Output the (x, y) coordinate of the center of the cell containing the given text.  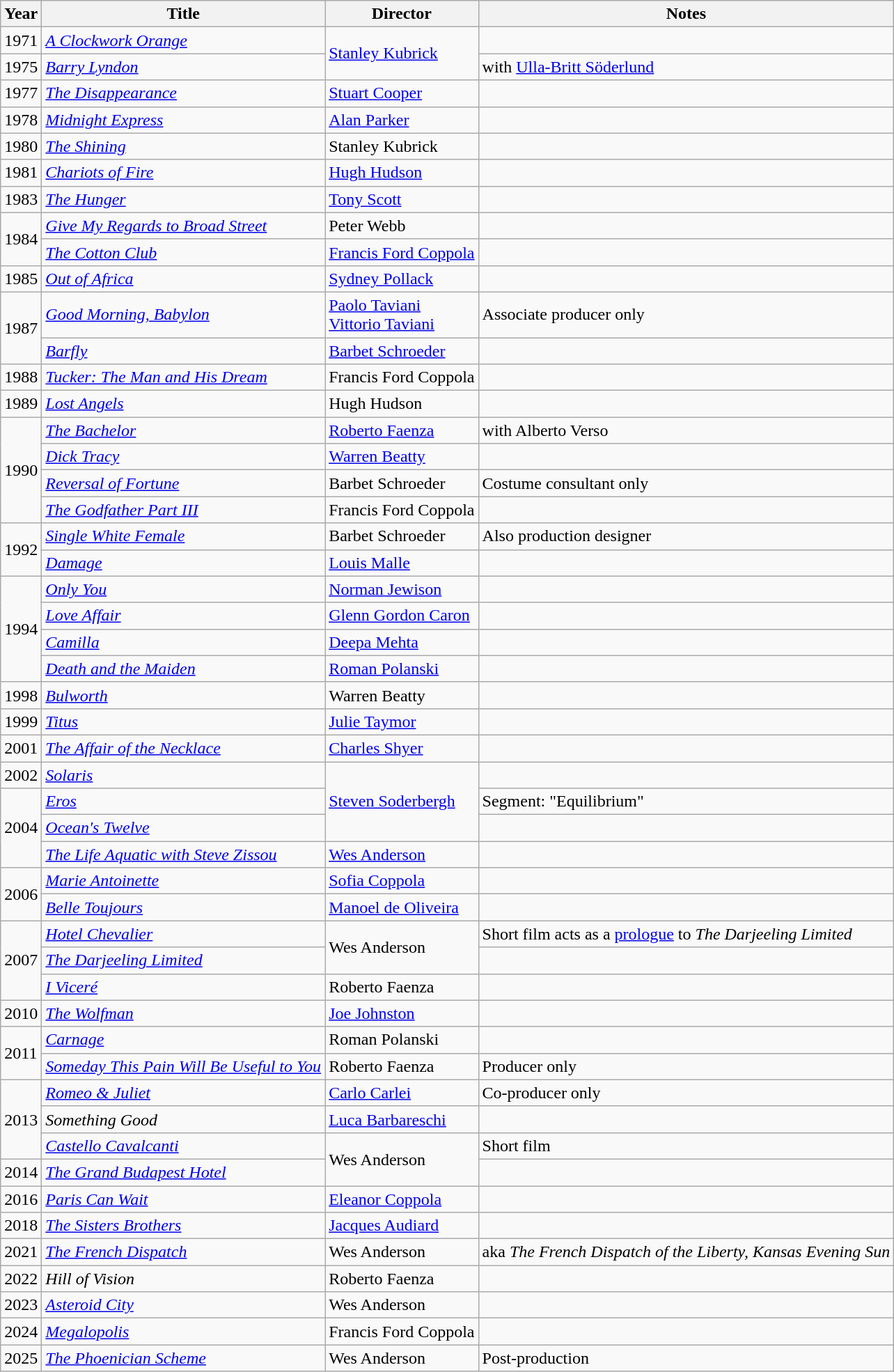
Death and the Maiden (184, 669)
1988 (21, 377)
Jacques Audiard (402, 1226)
The Disappearance (184, 93)
Notes (687, 14)
The Bachelor (184, 430)
2023 (21, 1305)
Luca Barbareschi (402, 1119)
Bulworth (184, 695)
Tony Scott (402, 199)
Also production designer (687, 536)
Norman Jewison (402, 589)
The Godfather Part III (184, 510)
2006 (21, 894)
Producer only (687, 1066)
Something Good (184, 1119)
Julie Taymor (402, 722)
Only You (184, 589)
2011 (21, 1053)
2022 (21, 1279)
The Grand Budapest Hotel (184, 1172)
The French Dispatch (184, 1252)
2002 (21, 775)
Sydney Pollack (402, 279)
Director (402, 14)
1999 (21, 722)
2025 (21, 1358)
Associate producer only (687, 315)
2013 (21, 1119)
Castello Cavalcanti (184, 1146)
Good Morning, Babylon (184, 315)
Carlo Carlei (402, 1093)
1984 (21, 239)
1998 (21, 695)
Give My Regards to Broad Street (184, 226)
Chariots of Fire (184, 173)
Manoel de Oliveira (402, 907)
Solaris (184, 775)
2024 (21, 1332)
Hotel Chevalier (184, 934)
2014 (21, 1172)
The Affair of the Necklace (184, 748)
Barfly (184, 350)
The Phoenician Scheme (184, 1358)
1981 (21, 173)
2007 (21, 960)
The Life Aquatic with Steve Zissou (184, 855)
aka The French Dispatch of the Liberty, Kansas Evening Sun (687, 1252)
with Ulla-Britt Söderlund (687, 67)
A Clockwork Orange (184, 40)
The Sisters Brothers (184, 1226)
1975 (21, 67)
Charles Shyer (402, 748)
Love Affair (184, 616)
1971 (21, 40)
1977 (21, 93)
Asteroid City (184, 1305)
1989 (21, 404)
1992 (21, 549)
The Shining (184, 146)
Titus (184, 722)
Stuart Cooper (402, 93)
1978 (21, 120)
Out of Africa (184, 279)
Short film acts as a prologue to The Darjeeling Limited (687, 934)
The Wolfman (184, 1013)
2001 (21, 748)
Alan Parker (402, 120)
Damage (184, 563)
The Cotton Club (184, 252)
Ocean's Twelve (184, 828)
Someday This Pain Will Be Useful to You (184, 1066)
Post-production (687, 1358)
The Hunger (184, 199)
2010 (21, 1013)
Peter Webb (402, 226)
Joe Johnston (402, 1013)
Midnight Express (184, 120)
Title (184, 14)
Camilla (184, 642)
1987 (21, 327)
Paris Can Wait (184, 1199)
2016 (21, 1199)
Deepa Mehta (402, 642)
1990 (21, 470)
I Viceré (184, 987)
Reversal of Fortune (184, 483)
Barry Lyndon (184, 67)
Carnage (184, 1040)
Tucker: The Man and His Dream (184, 377)
Co-producer only (687, 1093)
1983 (21, 199)
Louis Malle (402, 563)
Belle Toujours (184, 907)
Hill of Vision (184, 1279)
with Alberto Verso (687, 430)
Romeo & Juliet (184, 1093)
Eleanor Coppola (402, 1199)
The Darjeeling Limited (184, 960)
Year (21, 14)
Paolo Taviani Vittorio Taviani (402, 315)
Glenn Gordon Caron (402, 616)
Lost Angels (184, 404)
1980 (21, 146)
2021 (21, 1252)
Sofia Coppola (402, 881)
2018 (21, 1226)
1985 (21, 279)
1994 (21, 629)
Single White Female (184, 536)
Megalopolis (184, 1332)
Short film (687, 1146)
Steven Soderbergh (402, 802)
Dick Tracy (184, 457)
Segment: "Equilibrium" (687, 802)
Marie Antoinette (184, 881)
2004 (21, 828)
Costume consultant only (687, 483)
Eros (184, 802)
